Find where the given text appears and provide that cell's center as (X, Y) coordinate. 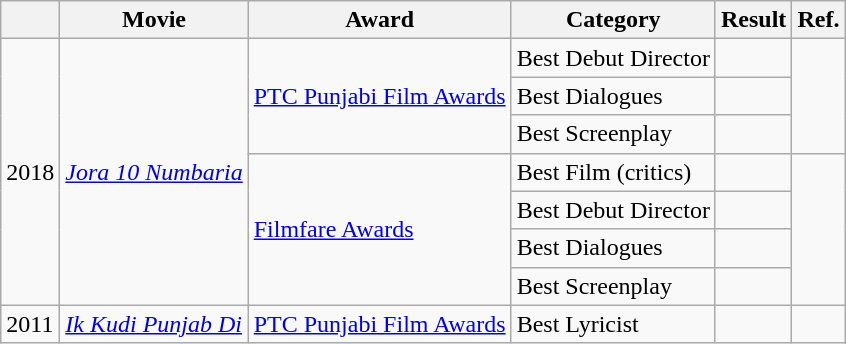
Ref. (818, 20)
2018 (30, 172)
Filmfare Awards (380, 229)
Movie (154, 20)
Award (380, 20)
Jora 10 Numbaria (154, 172)
Best Lyricist (613, 324)
Category (613, 20)
Ik Kudi Punjab Di (154, 324)
2011 (30, 324)
Best Film (critics) (613, 172)
Result (753, 20)
